For the text-containing cell, return its midpoint in (X, Y) coordinate format. 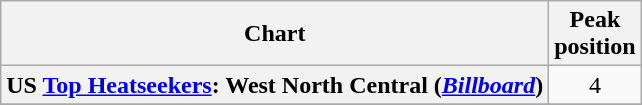
Chart (275, 34)
Peakposition (595, 34)
US Top Heatseekers: West North Central (Billboard) (275, 85)
4 (595, 85)
